For the text-containing cell, return its midpoint in [X, Y] coordinate format. 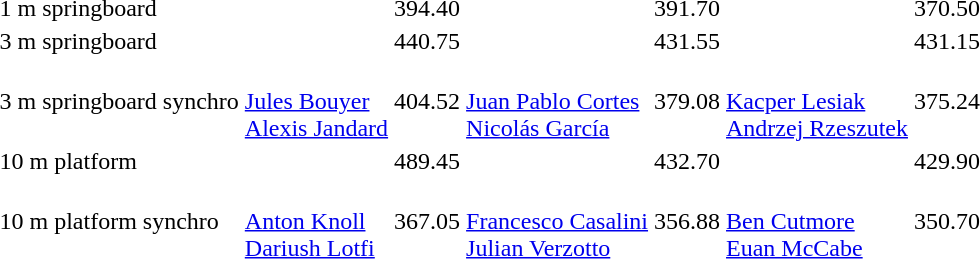
404.52 [428, 101]
Jules BouyerAlexis Jandard [316, 101]
431.55 [688, 41]
379.08 [688, 101]
440.75 [428, 41]
489.45 [428, 161]
Kacper LesiakAndrzej Rzeszutek [818, 101]
Juan Pablo CortesNicolás García [558, 101]
432.70 [688, 161]
